From the cell containing the given text, extract its center point as [x, y] coordinate. 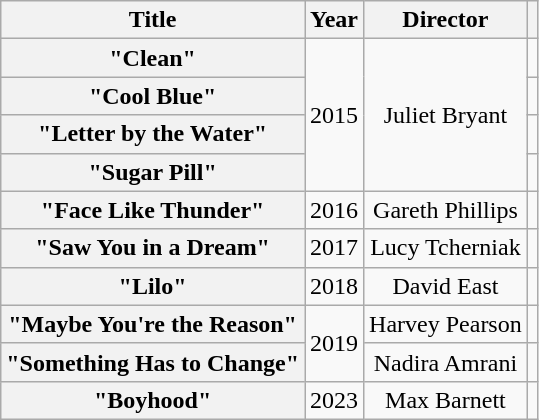
2015 [334, 115]
Nadira Amrani [446, 362]
"Cool Blue" [153, 96]
Max Barnett [446, 400]
David East [446, 286]
"Letter by the Water" [153, 134]
Juliet Bryant [446, 115]
Title [153, 20]
"Sugar Pill" [153, 172]
Harvey Pearson [446, 324]
"Lilo" [153, 286]
Year [334, 20]
"Face Like Thunder" [153, 210]
"Saw You in a Dream" [153, 248]
"Maybe You're the Reason" [153, 324]
2018 [334, 286]
2017 [334, 248]
2019 [334, 343]
Gareth Phillips [446, 210]
2016 [334, 210]
"Something Has to Change" [153, 362]
Lucy Tcherniak [446, 248]
"Clean" [153, 58]
"Boyhood" [153, 400]
2023 [334, 400]
Director [446, 20]
